Detect which cell encompasses the target text, then output its [x, y] center coordinate. 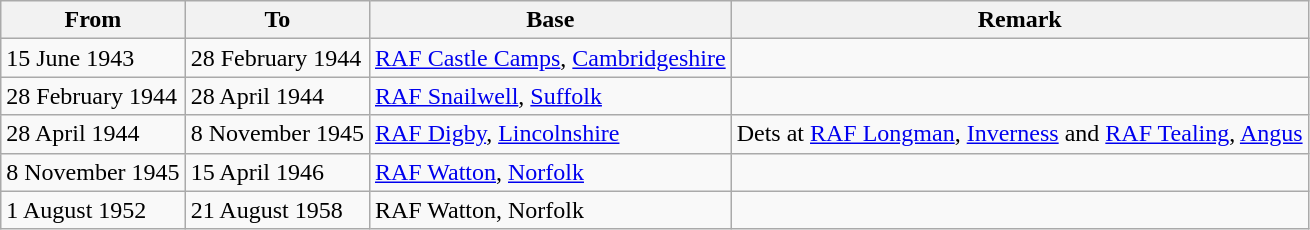
21 August 1958 [277, 210]
15 April 1946 [277, 172]
Remark [1020, 20]
RAF Digby, Lincolnshire [550, 134]
15 June 1943 [93, 58]
To [277, 20]
Dets at RAF Longman, Inverness and RAF Tealing, Angus [1020, 134]
Base [550, 20]
1 August 1952 [93, 210]
RAF Castle Camps, Cambridgeshire [550, 58]
RAF Snailwell, Suffolk [550, 96]
From [93, 20]
